Find where the given text appears and provide that cell's center as (x, y) coordinate. 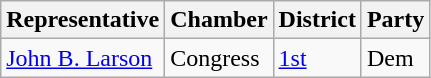
District (317, 20)
1st (317, 58)
John B. Larson (83, 58)
Party (395, 20)
Dem (395, 58)
Chamber (219, 20)
Congress (219, 58)
Representative (83, 20)
